Identify which cell holds the provided text, then report its (X, Y) central coordinate. 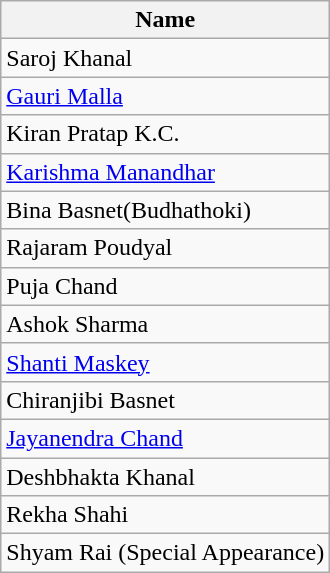
Bina Basnet(Budhathoki) (166, 210)
Chiranjibi Basnet (166, 400)
Gauri Malla (166, 96)
Puja Chand (166, 286)
Ashok Sharma (166, 324)
Shanti Maskey (166, 362)
Name (166, 20)
Rajaram Poudyal (166, 248)
Karishma Manandhar (166, 172)
Rekha Shahi (166, 515)
Saroj Khanal (166, 58)
Kiran Pratap K.C. (166, 134)
Deshbhakta Khanal (166, 477)
Shyam Rai (Special Appearance) (166, 553)
Jayanendra Chand (166, 438)
